Output the (X, Y) coordinate of the center of the cell containing the given text.  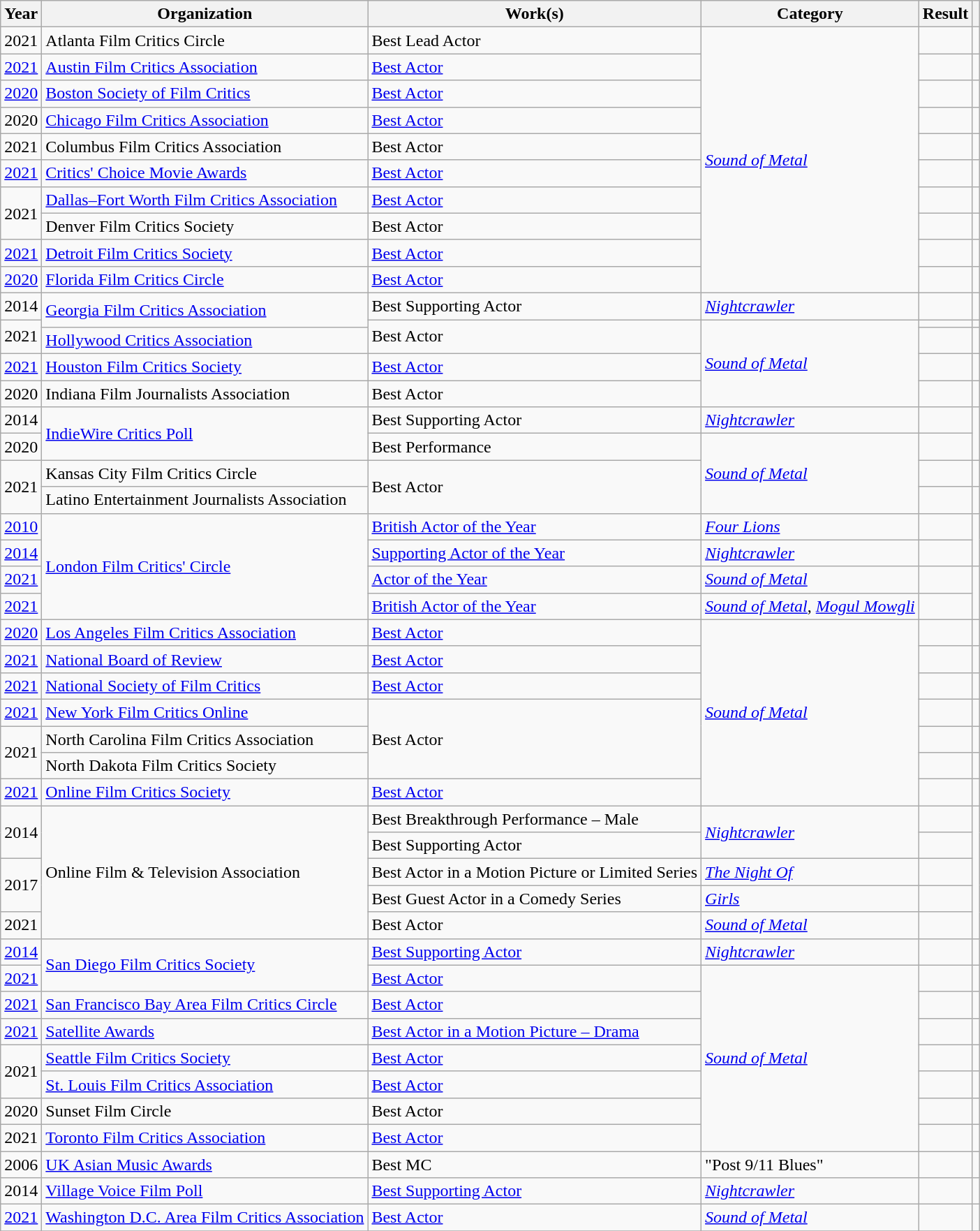
UK Asian Music Awards (205, 1164)
London Film Critics' Circle (205, 566)
Columbus Film Critics Association (205, 147)
Austin Film Critics Association (205, 67)
Hollywood Critics Association (205, 341)
2017 (21, 885)
Florida Film Critics Circle (205, 279)
Online Film & Television Association (205, 872)
Detroit Film Critics Society (205, 253)
Village Voice Film Poll (205, 1191)
New York Film Critics Online (205, 712)
Online Film Critics Society (205, 793)
Seattle Film Critics Society (205, 1058)
2006 (21, 1164)
National Society of Film Critics (205, 686)
IndieWire Critics Poll (205, 434)
Best Actor in a Motion Picture or Limited Series (535, 872)
Dallas–Fort Worth Film Critics Association (205, 200)
Georgia Film Critics Association (205, 310)
Actor of the Year (535, 580)
2010 (21, 526)
Indiana Film Journalists Association (205, 394)
North Carolina Film Critics Association (205, 739)
Four Lions (810, 526)
Atlanta Film Critics Circle (205, 40)
Toronto Film Critics Association (205, 1137)
Best MC (535, 1164)
National Board of Review (205, 659)
St. Louis Film Critics Association (205, 1084)
San Diego Film Critics Society (205, 965)
Supporting Actor of the Year (535, 553)
Sunset Film Circle (205, 1111)
North Dakota Film Critics Society (205, 766)
Critics' Choice Movie Awards (205, 173)
Best Performance (535, 447)
Washington D.C. Area Film Critics Association (205, 1218)
Kansas City Film Critics Circle (205, 473)
Best Lead Actor (535, 40)
Denver Film Critics Society (205, 226)
"Post 9/11 Blues" (810, 1164)
Work(s) (535, 14)
Houston Film Critics Society (205, 367)
Best Guest Actor in a Comedy Series (535, 899)
Best Breakthrough Performance – Male (535, 819)
Category (810, 14)
Sound of Metal, Mogul Mowgli (810, 606)
Los Angeles Film Critics Association (205, 633)
Organization (205, 14)
Girls (810, 899)
Latino Entertainment Journalists Association (205, 500)
San Francisco Bay Area Film Critics Circle (205, 1005)
Chicago Film Critics Association (205, 120)
Best Actor in a Motion Picture – Drama (535, 1031)
Year (21, 14)
Satellite Awards (205, 1031)
The Night Of (810, 872)
Boston Society of Film Critics (205, 94)
Result (945, 14)
